Find where the given text appears and provide that cell's center as (x, y) coordinate. 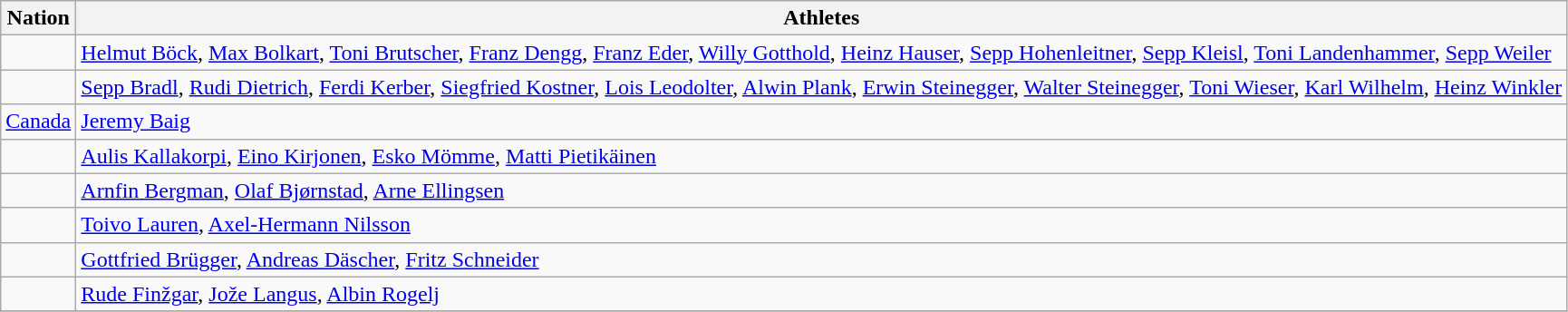
Canada (38, 122)
Rude Finžgar, Jože Langus, Albin Rogelj (821, 294)
Nation (38, 18)
Toivo Lauren, Axel-Hermann Nilsson (821, 225)
Aulis Kallakorpi, Eino Kirjonen, Esko Mömme, Matti Pietikäinen (821, 156)
Arnfin Bergman, Olaf Bjørnstad, Arne Ellingsen (821, 190)
Jeremy Baig (821, 122)
Athletes (821, 18)
Gottfried Brügger, Andreas Däscher, Fritz Schneider (821, 259)
